Provide the [X, Y] coordinate of the cell's center where the given text is located.  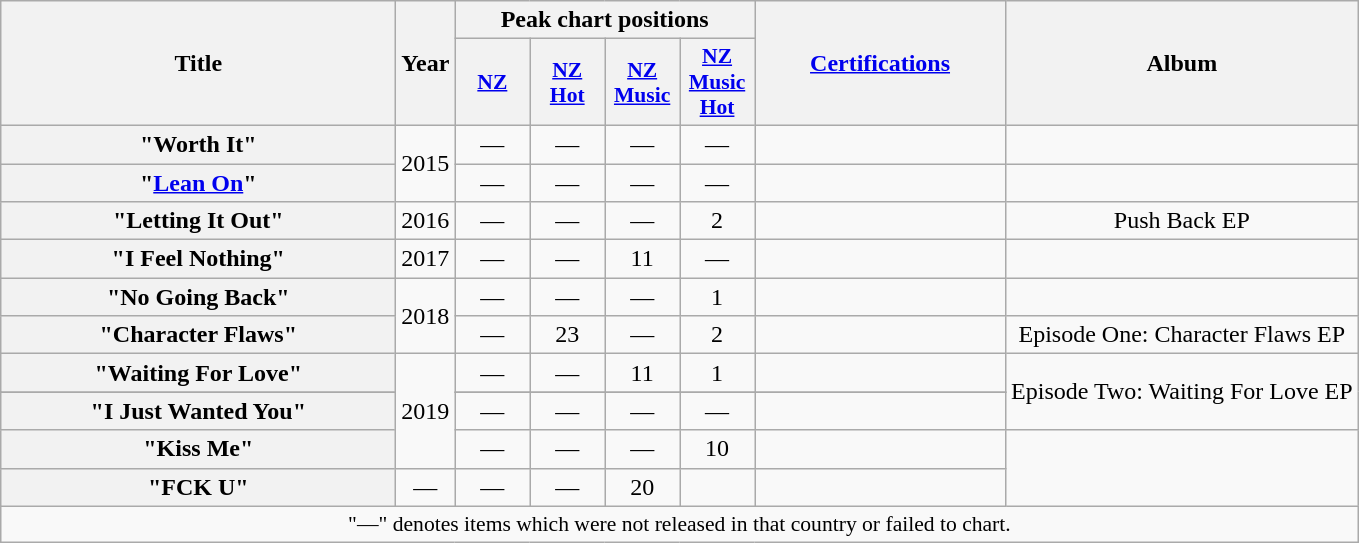
2017 [426, 259]
"Kiss Me" [198, 449]
10 [718, 449]
"I Just Wanted You" [198, 411]
"No Going Back" [198, 297]
"I Feel Nothing" [198, 259]
Certifications [880, 64]
20 [642, 487]
Title [198, 64]
Album [1182, 64]
Episode Two: Waiting For Love EP [1182, 392]
NZ [492, 82]
Episode One: Character Flaws EP [1182, 335]
"Letting It Out" [198, 221]
"—" denotes items which were not released in that country or failed to chart. [680, 524]
2018 [426, 316]
Peak chart positions [605, 20]
"Character Flaws" [198, 335]
2015 [426, 163]
"FCK U" [198, 487]
Push Back EP [1182, 221]
"Waiting For Love" [198, 373]
2019 [426, 411]
"Lean On" [198, 183]
NZ Music [642, 82]
"Worth It" [198, 144]
NZ Music Hot [718, 82]
NZ Hot [568, 82]
Year [426, 64]
2016 [426, 221]
23 [568, 335]
